Pinpoint the cell where the given text exists, returning its (x, y) midpoint coordinate. 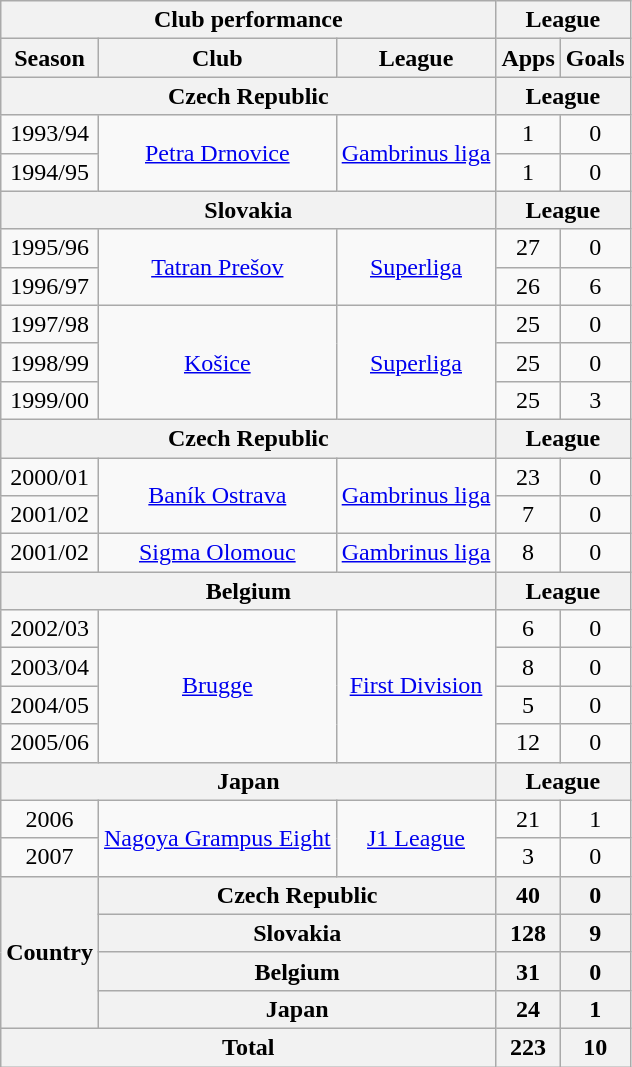
J1 League (416, 838)
First Division (416, 686)
223 (528, 1047)
Country (50, 952)
1996/97 (50, 286)
Club (217, 58)
1993/94 (50, 134)
Goals (595, 58)
24 (528, 1009)
31 (528, 971)
Apps (528, 58)
Tatran Prešov (217, 267)
1998/99 (50, 362)
1994/95 (50, 172)
10 (595, 1047)
2007 (50, 857)
2000/01 (50, 477)
12 (528, 743)
9 (595, 933)
Košice (217, 362)
2006 (50, 819)
Sigma Olomouc (217, 553)
128 (528, 933)
Total (248, 1047)
Baník Ostrava (217, 496)
1997/98 (50, 324)
1995/96 (50, 248)
2005/06 (50, 743)
Brugge (217, 686)
Nagoya Grampus Eight (217, 838)
2003/04 (50, 667)
Petra Drnovice (217, 153)
5 (528, 705)
21 (528, 819)
26 (528, 286)
2002/03 (50, 629)
1999/00 (50, 400)
23 (528, 477)
Club performance (248, 20)
7 (528, 515)
27 (528, 248)
40 (528, 895)
Season (50, 58)
2004/05 (50, 705)
